Return [x, y] of the center of cell containing provided text 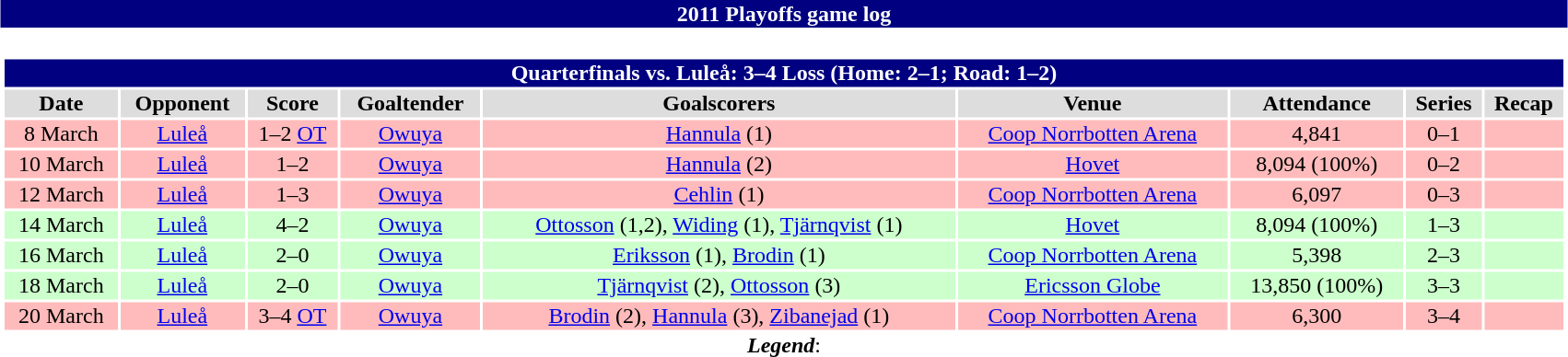
Ottosson (1,2), Widing (1), Tjärnqvist (1) [719, 225]
8 March [61, 133]
12 March [61, 194]
Goalscorers [719, 104]
3–4 [1444, 316]
10 March [61, 165]
2–3 [1444, 255]
1–2 [292, 165]
Quarterfinals vs. Luleå: 3–4 Loss (Home: 2–1; Road: 1–2) [783, 73]
14 March [61, 225]
1–2 OT [292, 133]
Date [61, 104]
20 March [61, 316]
Recap [1524, 104]
0–1 [1444, 133]
Hannula (1) [719, 133]
Attendance [1316, 104]
18 March [61, 286]
Tjärnqvist (2), Ottosson (3) [719, 286]
Venue [1093, 104]
2011 Playoffs game log [784, 14]
3–4 OT [292, 316]
Ericsson Globe [1093, 286]
Brodin (2), Hannula (3), Zibanejad (1) [719, 316]
6,300 [1316, 316]
4–2 [292, 225]
5,398 [1316, 255]
Eriksson (1), Brodin (1) [719, 255]
Opponent [182, 104]
13,850 (100%) [1316, 286]
Hannula (2) [719, 165]
6,097 [1316, 194]
0–3 [1444, 194]
16 March [61, 255]
Cehlin (1) [719, 194]
Series [1444, 104]
0–2 [1444, 165]
Goaltender [411, 104]
3–3 [1444, 286]
4,841 [1316, 133]
Score [292, 104]
